Capture the cell that displays the provided text and extract its [X, Y] central coordinate. 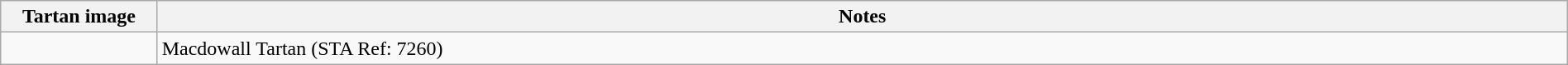
Notes [862, 17]
Tartan image [79, 17]
Macdowall Tartan (STA Ref: 7260) [862, 48]
